For the text-containing cell, return its midpoint in (X, Y) coordinate format. 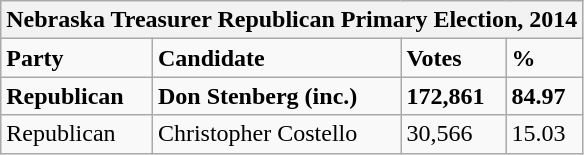
Votes (454, 58)
Candidate (276, 58)
Party (77, 58)
172,861 (454, 96)
Christopher Costello (276, 134)
30,566 (454, 134)
% (544, 58)
Nebraska Treasurer Republican Primary Election, 2014 (292, 20)
Don Stenberg (inc.) (276, 96)
15.03 (544, 134)
84.97 (544, 96)
